Output the [X, Y] coordinate of the center of the cell containing the given text.  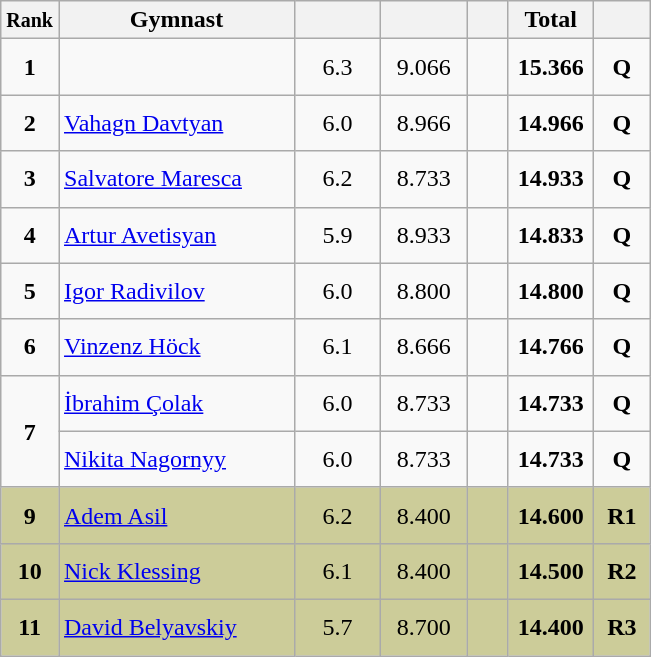
R2 [622, 571]
8.800 [424, 291]
R1 [622, 515]
6.3 [338, 67]
14.833 [551, 235]
Adem Asil [176, 515]
Nikita Nagornyy [176, 459]
5.9 [338, 235]
Nick Klessing [176, 571]
David Belyavskiy [176, 627]
Gymnast [176, 20]
8.700 [424, 627]
6 [30, 347]
8.933 [424, 235]
8.966 [424, 123]
14.500 [551, 571]
10 [30, 571]
5.7 [338, 627]
15.366 [551, 67]
7 [30, 431]
14.800 [551, 291]
3 [30, 179]
5 [30, 291]
4 [30, 235]
2 [30, 123]
İbrahim Çolak [176, 403]
11 [30, 627]
Vinzenz Höck [176, 347]
14.400 [551, 627]
Total [551, 20]
14.766 [551, 347]
R3 [622, 627]
14.600 [551, 515]
Artur Avetisyan [176, 235]
9 [30, 515]
Igor Radivilov [176, 291]
Vahagn Davtyan [176, 123]
Salvatore Maresca [176, 179]
Rank [30, 20]
8.666 [424, 347]
1 [30, 67]
14.966 [551, 123]
9.066 [424, 67]
14.933 [551, 179]
